Determine the [x, y] coordinate at the center of the cell enclosing the given text.  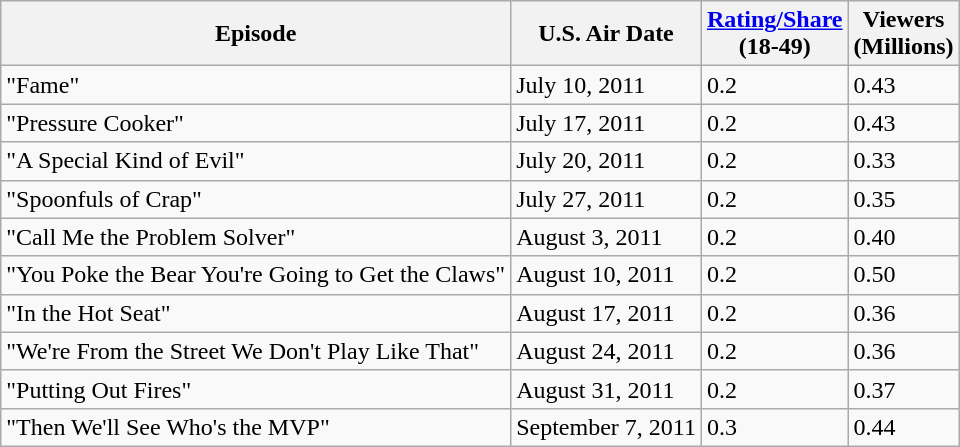
0.35 [904, 199]
U.S. Air Date [606, 34]
"Call Me the Problem Solver" [256, 237]
"You Poke the Bear You're Going to Get the Claws" [256, 275]
August 10, 2011 [606, 275]
0.33 [904, 161]
September 7, 2011 [606, 427]
"A Special Kind of Evil" [256, 161]
July 17, 2011 [606, 123]
Episode [256, 34]
August 3, 2011 [606, 237]
August 31, 2011 [606, 389]
0.44 [904, 427]
0.40 [904, 237]
July 10, 2011 [606, 85]
0.3 [774, 427]
"Spoonfuls of Crap" [256, 199]
0.50 [904, 275]
"Putting Out Fires" [256, 389]
"In the Hot Seat" [256, 313]
August 17, 2011 [606, 313]
0.37 [904, 389]
July 20, 2011 [606, 161]
July 27, 2011 [606, 199]
"Then We'll See Who's the MVP" [256, 427]
"Fame" [256, 85]
"We're From the Street We Don't Play Like That" [256, 351]
Viewers(Millions) [904, 34]
Rating/Share(18-49) [774, 34]
August 24, 2011 [606, 351]
"Pressure Cooker" [256, 123]
